Scan for the cell matching the given text and deliver its (x, y) coordinate at center. 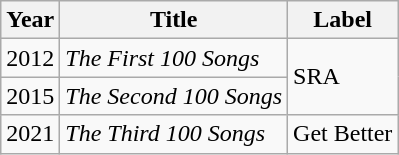
Label (343, 20)
Year (30, 20)
Get Better (343, 134)
The Second 100 Songs (174, 96)
2015 (30, 96)
2012 (30, 58)
2021 (30, 134)
Title (174, 20)
The Third 100 Songs (174, 134)
The First 100 Songs (174, 58)
SRA (343, 77)
